Pinpoint the cell where the given text exists, returning its [X, Y] midpoint coordinate. 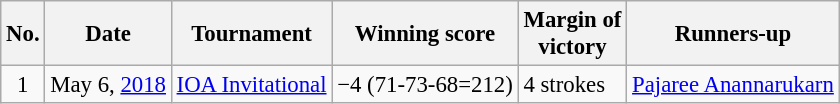
Date [108, 34]
1 [23, 85]
Pajaree Anannarukarn [733, 85]
May 6, 2018 [108, 85]
4 strokes [572, 85]
IOA Invitational [252, 85]
Tournament [252, 34]
Runners-up [733, 34]
Margin ofvictory [572, 34]
−4 (71-73-68=212) [425, 85]
No. [23, 34]
Winning score [425, 34]
